Capture the cell that displays the provided text and extract its [X, Y] central coordinate. 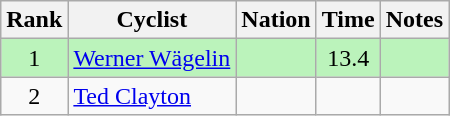
Rank [34, 20]
Time [348, 20]
1 [34, 58]
Werner Wägelin [152, 58]
Cyclist [152, 20]
Nation [276, 20]
Ted Clayton [152, 96]
Notes [414, 20]
2 [34, 96]
13.4 [348, 58]
